Output the [x, y] coordinate of the center of the cell containing the given text.  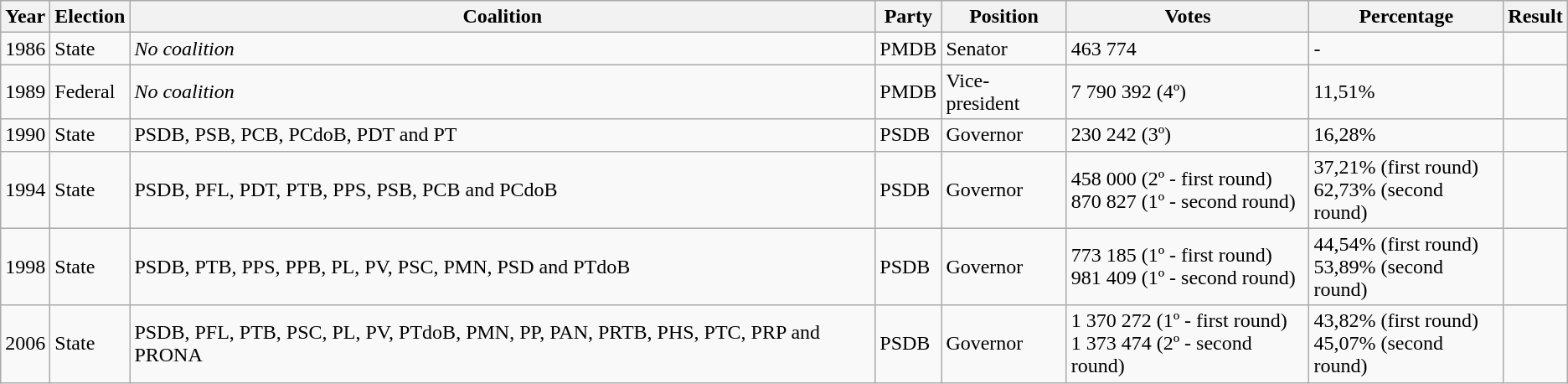
773 185 (1º - first round)981 409 (1º - second round) [1188, 267]
463 774 [1188, 49]
37,21% (first round)62,73% (second round) [1406, 189]
11,51% [1406, 92]
Party [908, 17]
230 242 (3º) [1188, 135]
458 000 (2º - first round)870 827 (1º - second round) [1188, 189]
Votes [1188, 17]
Vice-president [1003, 92]
Senator [1003, 49]
PSDB, PFL, PTB, PSC, PL, PV, PTdoB, PMN, PP, PAN, PRTB, PHS, PTC, PRP and PRONA [503, 344]
- [1406, 49]
1 370 272 (1º - first round)1 373 474 (2º - second round) [1188, 344]
Election [90, 17]
Result [1535, 17]
1989 [25, 92]
1994 [25, 189]
43,82% (first round)45,07% (second round) [1406, 344]
Year [25, 17]
1998 [25, 267]
PSDB, PFL, PDT, PTB, PPS, PSB, PCB and PCdoB [503, 189]
Federal [90, 92]
16,28% [1406, 135]
44,54% (first round)53,89% (second round) [1406, 267]
1990 [25, 135]
2006 [25, 344]
1986 [25, 49]
Percentage [1406, 17]
7 790 392 (4º) [1188, 92]
Position [1003, 17]
PSDB, PTB, PPS, PPB, PL, PV, PSC, PMN, PSD and PTdoB [503, 267]
Coalition [503, 17]
PSDB, PSB, PCB, PCdoB, PDT and PT [503, 135]
